Scan for the cell matching the given text and deliver its (x, y) coordinate at center. 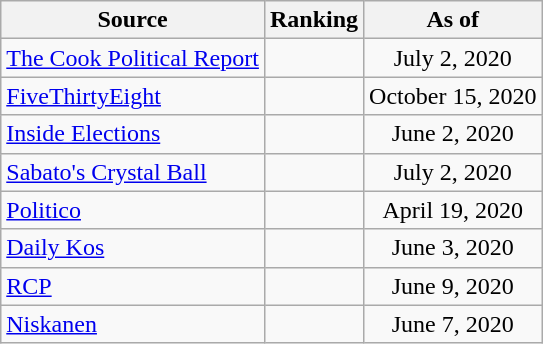
October 15, 2020 (453, 96)
Daily Kos (133, 248)
Source (133, 20)
Ranking (314, 20)
Sabato's Crystal Ball (133, 172)
June 9, 2020 (453, 286)
The Cook Political Report (133, 58)
April 19, 2020 (453, 210)
June 3, 2020 (453, 248)
Niskanen (133, 324)
Inside Elections (133, 134)
Politico (133, 210)
As of (453, 20)
FiveThirtyEight (133, 96)
RCP (133, 286)
June 7, 2020 (453, 324)
June 2, 2020 (453, 134)
